Locate the cell with the specified text and output its (X, Y) center coordinate. 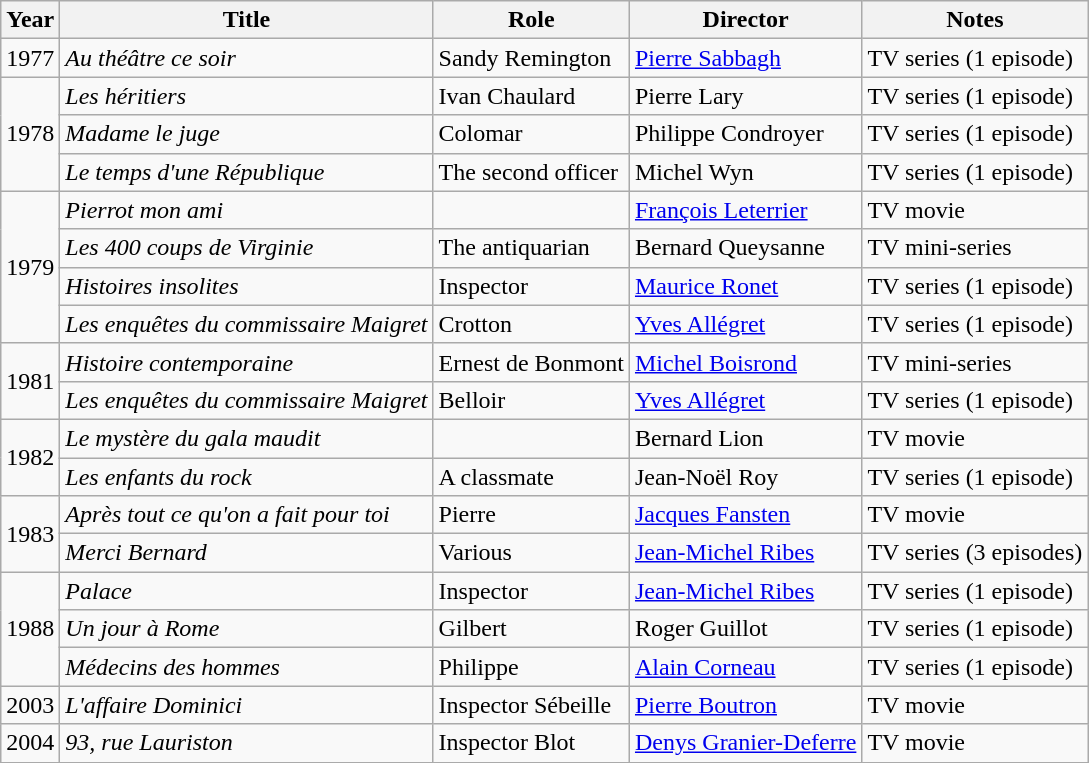
Inspector Blot (531, 743)
Histoire contemporaine (246, 362)
1983 (30, 534)
Merci Bernard (246, 553)
Pierre Lary (745, 96)
Notes (975, 20)
Philippe (531, 667)
1977 (30, 58)
The second officer (531, 172)
Michel Wyn (745, 172)
Philippe Condroyer (745, 134)
1979 (30, 267)
L'affaire Dominici (246, 705)
Les enfants du rock (246, 477)
Michel Boisrond (745, 362)
Denys Granier-Deferre (745, 743)
Palace (246, 591)
Various (531, 553)
2004 (30, 743)
Le mystère du gala maudit (246, 438)
A classmate (531, 477)
2003 (30, 705)
Belloir (531, 400)
Director (745, 20)
Bernard Lion (745, 438)
The antiquarian (531, 248)
Colomar (531, 134)
1988 (30, 629)
Au théâtre ce soir (246, 58)
Pierre Boutron (745, 705)
Gilbert (531, 629)
Histoires insolites (246, 286)
Roger Guillot (745, 629)
Alain Corneau (745, 667)
Ernest de Bonmont (531, 362)
Après tout ce qu'on a fait pour toi (246, 515)
Crotton (531, 324)
1978 (30, 134)
Un jour à Rome (246, 629)
93, rue Lauriston (246, 743)
Inspector Sébeille (531, 705)
Madame le juge (246, 134)
Role (531, 20)
Sandy Remington (531, 58)
Jacques Fansten (745, 515)
Title (246, 20)
Pierre (531, 515)
Maurice Ronet (745, 286)
Jean-Noël Roy (745, 477)
Les 400 coups de Virginie (246, 248)
Les héritiers (246, 96)
Year (30, 20)
TV series (3 episodes) (975, 553)
François Leterrier (745, 210)
1982 (30, 457)
Bernard Queysanne (745, 248)
Le temps d'une République (246, 172)
Pierre Sabbagh (745, 58)
Pierrot mon ami (246, 210)
Ivan Chaulard (531, 96)
Médecins des hommes (246, 667)
1981 (30, 381)
